Determine the (x, y) coordinate at the center of the cell enclosing the given text.  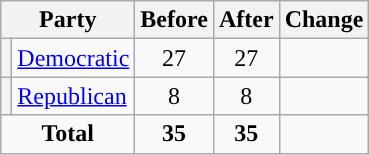
After (246, 20)
Republican (74, 96)
Before (174, 20)
Democratic (74, 58)
Total (68, 134)
Party (68, 20)
Change (324, 20)
